For the text-containing cell, return its midpoint in (X, Y) coordinate format. 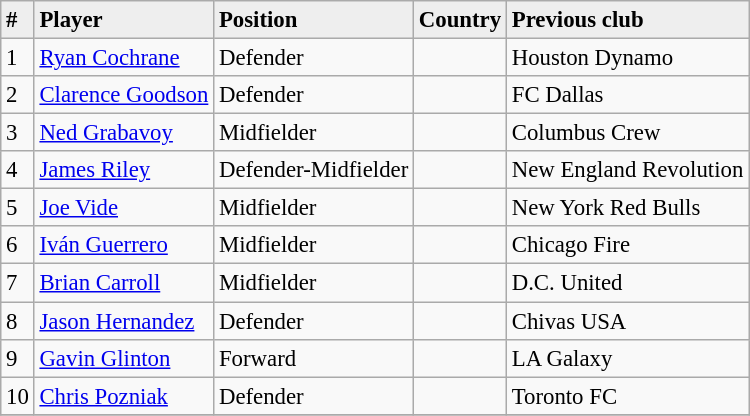
New England Revolution (627, 170)
8 (18, 321)
Chivas USA (627, 321)
Forward (314, 358)
Joe Vide (124, 208)
Jason Hernandez (124, 321)
10 (18, 396)
James Riley (124, 170)
D.C. United (627, 283)
5 (18, 208)
New York Red Bulls (627, 208)
6 (18, 245)
7 (18, 283)
Chris Pozniak (124, 396)
Gavin Glinton (124, 358)
Position (314, 20)
Clarence Goodson (124, 95)
Iván Guerrero (124, 245)
Columbus Crew (627, 133)
2 (18, 95)
# (18, 20)
Ned Grabavoy (124, 133)
4 (18, 170)
Houston Dynamo (627, 58)
9 (18, 358)
Defender-Midfielder (314, 170)
FC Dallas (627, 95)
1 (18, 58)
Brian Carroll (124, 283)
LA Galaxy (627, 358)
Previous club (627, 20)
Toronto FC (627, 396)
3 (18, 133)
Country (460, 20)
Ryan Cochrane (124, 58)
Player (124, 20)
Chicago Fire (627, 245)
